Search for the cell housing the specified text and yield its (X, Y) center coordinate. 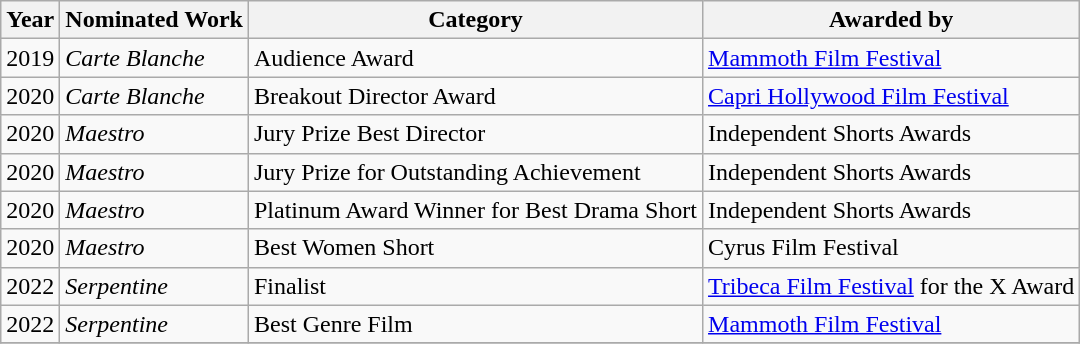
Awarded by (892, 20)
Best Genre Film (475, 324)
Best Women Short (475, 248)
Audience Award (475, 58)
Platinum Award Winner for Best Drama Short (475, 210)
Jury Prize for Outstanding Achievement (475, 172)
Year (30, 20)
2019 (30, 58)
Breakout Director Award (475, 96)
Cyrus Film Festival (892, 248)
Nominated Work (154, 20)
Finalist (475, 286)
Category (475, 20)
Tribeca Film Festival for the X Award (892, 286)
Capri Hollywood Film Festival (892, 96)
Jury Prize Best Director (475, 134)
